Scan for the cell matching the given text and deliver its [X, Y] coordinate at center. 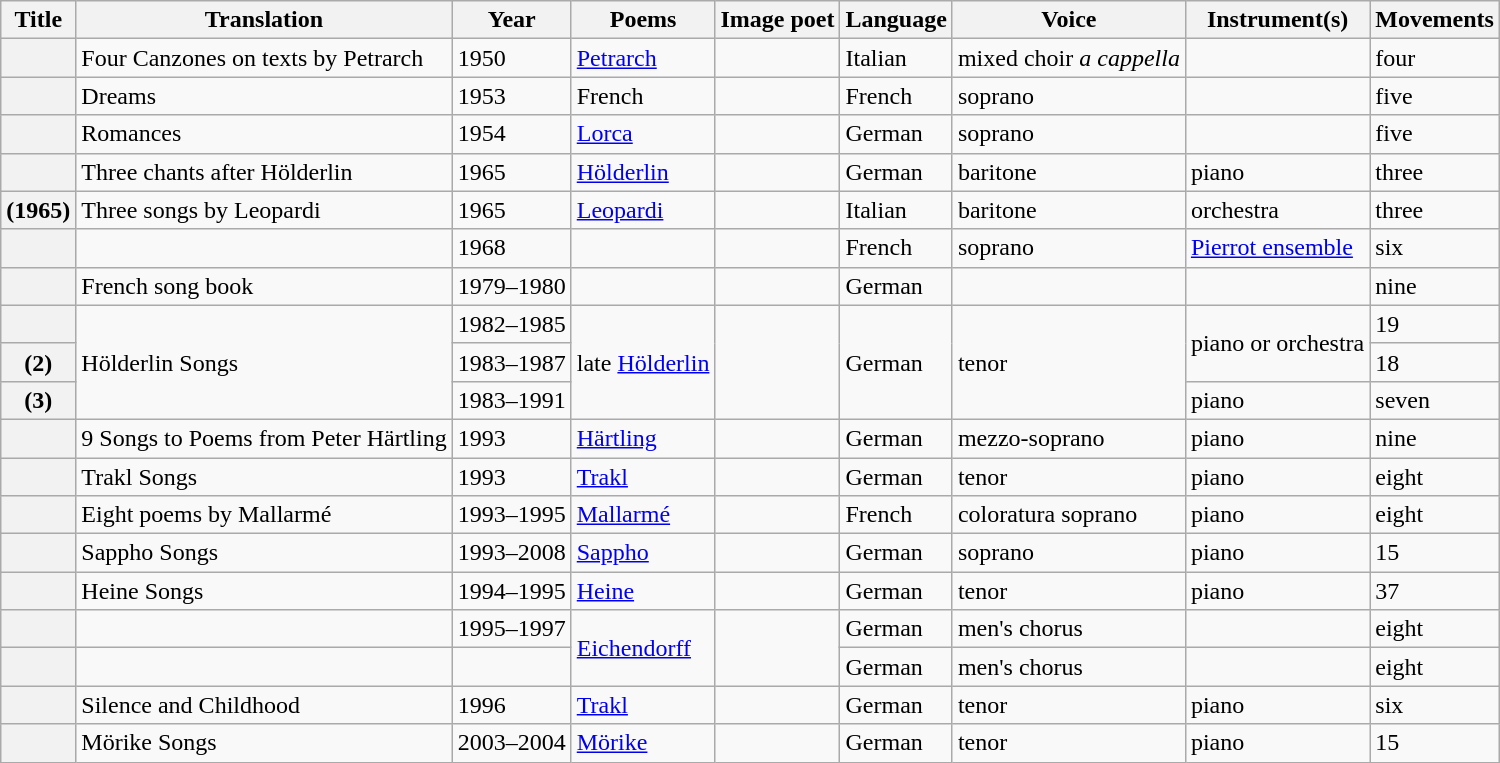
Instrument(s) [1277, 20]
Silence and Childhood [264, 705]
late Hölderlin [643, 362]
Romances [264, 134]
Pierrot ensemble [1277, 248]
1996 [512, 705]
1993–1995 [512, 515]
French song book [264, 286]
Language [896, 20]
Sappho Songs [264, 553]
mezzo-soprano [1068, 438]
seven [1435, 400]
orchestra [1277, 210]
2003–2004 [512, 743]
Movements [1435, 20]
1993–2008 [512, 553]
Three chants after Hölderlin [264, 172]
Leopardi [643, 210]
1995–1997 [512, 629]
1982–1985 [512, 324]
1983–1987 [512, 362]
Mörike Songs [264, 743]
Voice [1068, 20]
9 Songs to Poems from Peter Härtling [264, 438]
Title [38, 20]
Hölderlin [643, 172]
18 [1435, 362]
Poems [643, 20]
Härtling [643, 438]
Petrarch [643, 58]
Heine [643, 591]
Hölderlin Songs [264, 362]
1994–1995 [512, 591]
piano or orchestra [1277, 343]
Heine Songs [264, 591]
Mörike [643, 743]
1954 [512, 134]
mixed choir a cappella [1068, 58]
Lorca [643, 134]
1983–1991 [512, 400]
(1965) [38, 210]
1950 [512, 58]
Image poet [778, 20]
1979–1980 [512, 286]
Dreams [264, 96]
(2) [38, 362]
1953 [512, 96]
four [1435, 58]
Three songs by Leopardi [264, 210]
37 [1435, 591]
Translation [264, 20]
Year [512, 20]
Four Canzones on texts by Petrarch [264, 58]
Mallarmé [643, 515]
Trakl Songs [264, 477]
Sappho [643, 553]
coloratura soprano [1068, 515]
19 [1435, 324]
(3) [38, 400]
Eichendorff [643, 648]
1968 [512, 248]
Eight poems by Mallarmé [264, 515]
